Provide the [X, Y] coordinate of the cell's center where the given text is located.  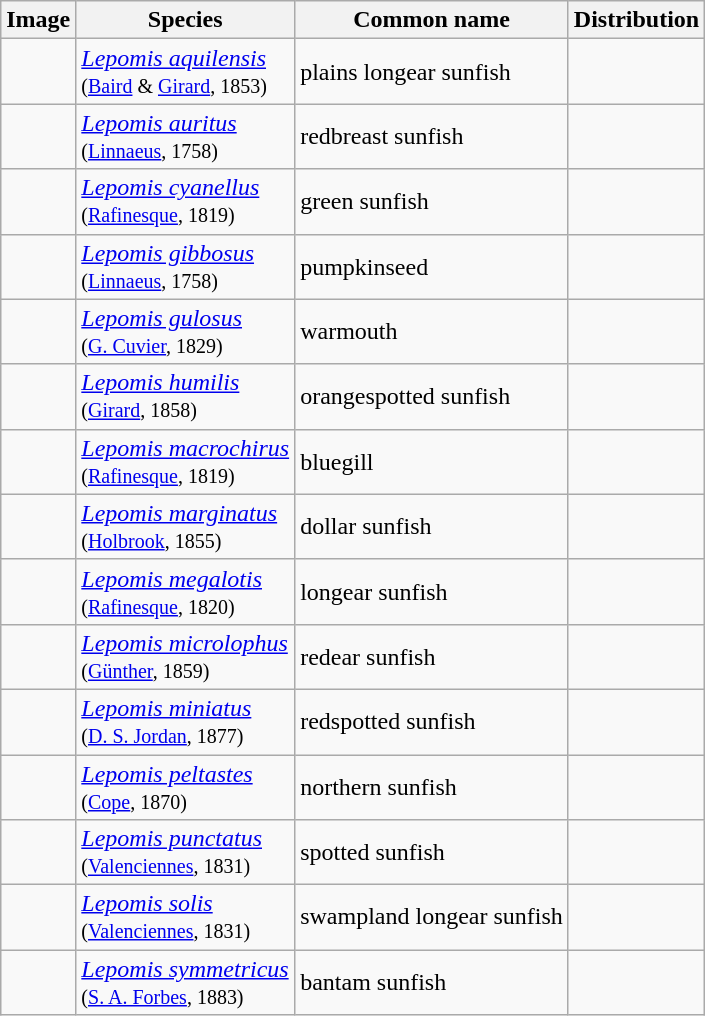
Lepomis solis(Valenciennes, 1831) [186, 918]
Lepomis gibbosus(Linnaeus, 1758) [186, 266]
bantam sunfish [432, 982]
Lepomis peltastes(Cope, 1870) [186, 786]
Lepomis microlophus(Günther, 1859) [186, 656]
Lepomis aquilensis(Baird & Girard, 1853) [186, 72]
redbreast sunfish [432, 136]
northern sunfish [432, 786]
Common name [432, 20]
redspotted sunfish [432, 722]
Lepomis symmetricus(S. A. Forbes, 1883) [186, 982]
warmouth [432, 332]
redear sunfish [432, 656]
Lepomis cyanellus(Rafinesque, 1819) [186, 202]
bluegill [432, 462]
longear sunfish [432, 592]
green sunfish [432, 202]
Lepomis macrochirus(Rafinesque, 1819) [186, 462]
Lepomis miniatus(D. S. Jordan, 1877) [186, 722]
Species [186, 20]
swampland longear sunfish [432, 918]
Lepomis megalotis(Rafinesque, 1820) [186, 592]
Lepomis auritus(Linnaeus, 1758) [186, 136]
Lepomis gulosus(G. Cuvier, 1829) [186, 332]
spotted sunfish [432, 852]
plains longear sunfish [432, 72]
orangespotted sunfish [432, 396]
dollar sunfish [432, 526]
Lepomis punctatus(Valenciennes, 1831) [186, 852]
Distribution [636, 20]
Image [38, 20]
Lepomis humilis(Girard, 1858) [186, 396]
Lepomis marginatus(Holbrook, 1855) [186, 526]
pumpkinseed [432, 266]
